For the text-containing cell, return its midpoint in (x, y) coordinate format. 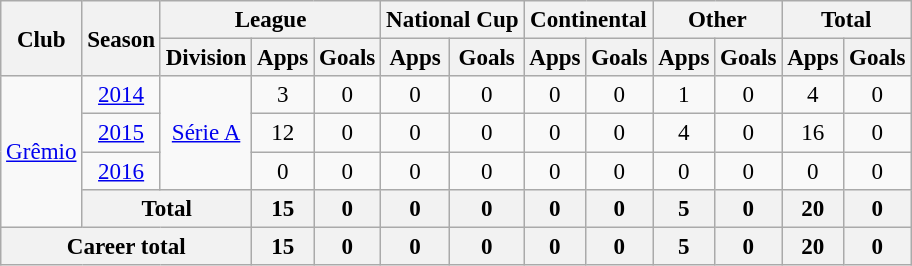
2016 (122, 171)
National Cup (452, 20)
12 (283, 133)
League (270, 20)
Career total (126, 246)
2015 (122, 133)
Club (42, 38)
Season (122, 38)
16 (813, 133)
Grêmio (42, 152)
Série A (206, 132)
Division (206, 58)
3 (283, 95)
Continental (588, 20)
2014 (122, 95)
Other (718, 20)
1 (684, 95)
